Scan for the cell matching the given text and deliver its (x, y) coordinate at center. 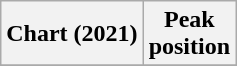
Chart (2021) (72, 34)
Peakposition (189, 34)
